Capture the cell that displays the provided text and extract its [x, y] central coordinate. 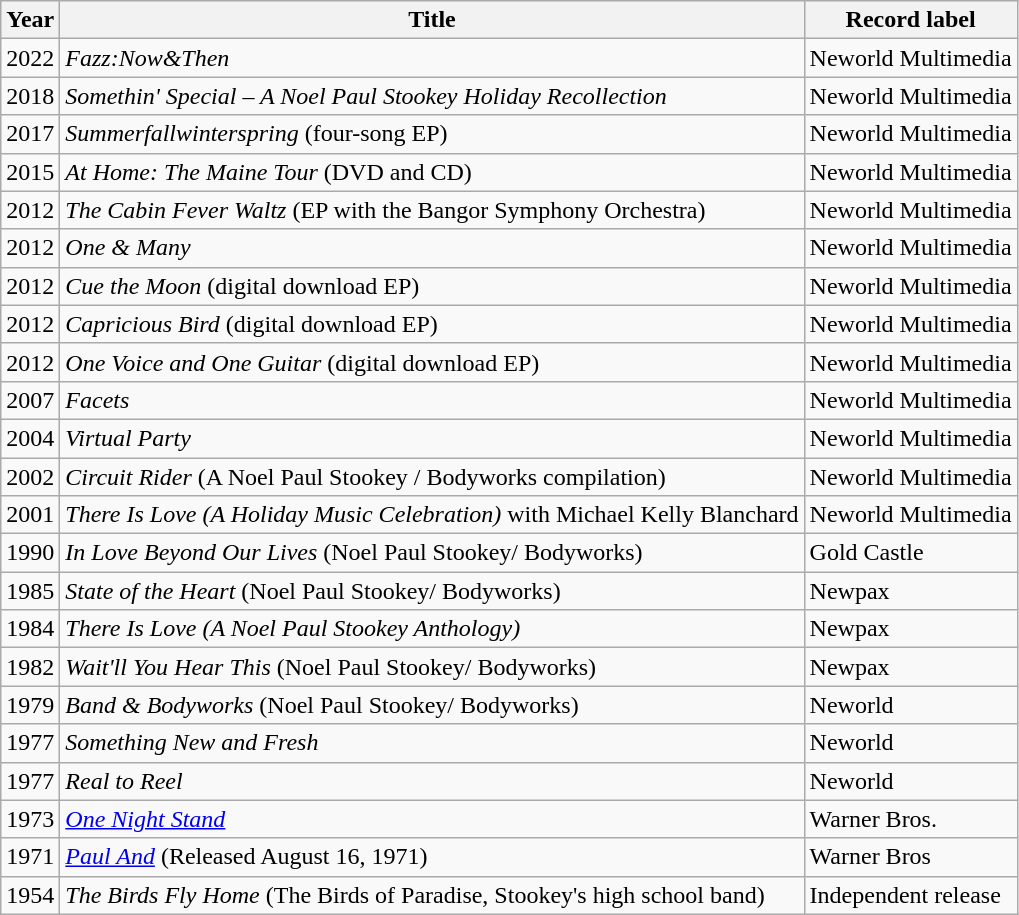
1990 [30, 553]
1982 [30, 667]
There Is Love (A Holiday Music Celebration) with Michael Kelly Blanchard [432, 515]
Gold Castle [910, 553]
1979 [30, 705]
2007 [30, 400]
1971 [30, 857]
Independent release [910, 895]
Virtual Party [432, 438]
The Cabin Fever Waltz (EP with the Bangor Symphony Orchestra) [432, 210]
2015 [30, 172]
Facets [432, 400]
Something New and Fresh [432, 743]
Title [432, 20]
Somethin' Special – A Noel Paul Stookey Holiday Recollection [432, 96]
2017 [30, 134]
1985 [30, 591]
2018 [30, 96]
2004 [30, 438]
One Night Stand [432, 819]
1984 [30, 629]
2022 [30, 58]
Warner Bros [910, 857]
Wait'll You Hear This (Noel Paul Stookey/ Bodyworks) [432, 667]
Fazz:Now&Then [432, 58]
There Is Love (A Noel Paul Stookey Anthology) [432, 629]
Warner Bros. [910, 819]
In Love Beyond Our Lives (Noel Paul Stookey/ Bodyworks) [432, 553]
1954 [30, 895]
1973 [30, 819]
At Home: The Maine Tour (DVD and CD) [432, 172]
Real to Reel [432, 781]
Year [30, 20]
Circuit Rider (A Noel Paul Stookey / Bodyworks compilation) [432, 477]
2001 [30, 515]
The Birds Fly Home (The Birds of Paradise, Stookey's high school band) [432, 895]
Summerfallwinterspring (four-song EP) [432, 134]
Record label [910, 20]
2002 [30, 477]
State of the Heart (Noel Paul Stookey/ Bodyworks) [432, 591]
Cue the Moon (digital download EP) [432, 286]
Capricious Bird (digital download EP) [432, 324]
Paul And (Released August 16, 1971) [432, 857]
One Voice and One Guitar (digital download EP) [432, 362]
Band & Bodyworks (Noel Paul Stookey/ Bodyworks) [432, 705]
One & Many [432, 248]
